Scan for the cell matching the given text and deliver its (X, Y) coordinate at center. 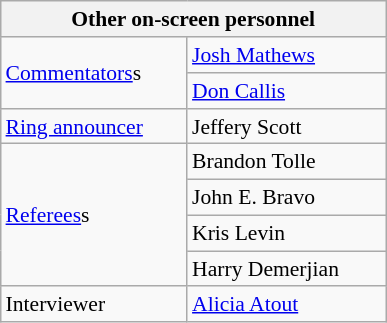
Commentatorss (94, 72)
Refereess (94, 215)
Kris Levin (286, 233)
Other on-screen personnel (194, 19)
Brandon Tolle (286, 162)
Ring announcer (94, 126)
Jeffery Scott (286, 126)
John E. Bravo (286, 197)
Interviewer (94, 304)
Don Callis (286, 91)
Harry Demerjian (286, 269)
Josh Mathews (286, 55)
Alicia Atout (286, 304)
